Find where the given text appears and provide that cell's center as (X, Y) coordinate. 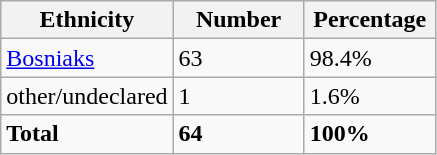
Bosniaks (87, 58)
Number (238, 20)
Percentage (370, 20)
1.6% (370, 96)
1 (238, 96)
98.4% (370, 58)
100% (370, 134)
Ethnicity (87, 20)
Total (87, 134)
63 (238, 58)
64 (238, 134)
other/undeclared (87, 96)
